Output the (X, Y) coordinate of the center of the cell containing the given text.  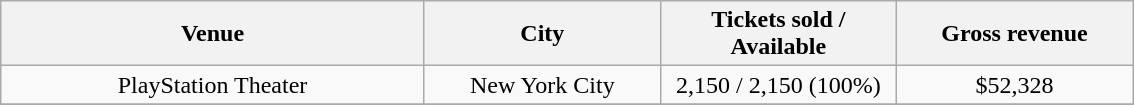
2,150 / 2,150 (100%) (778, 85)
$52,328 (1014, 85)
New York City (542, 85)
Gross revenue (1014, 34)
City (542, 34)
Venue (213, 34)
PlayStation Theater (213, 85)
Tickets sold / Available (778, 34)
